Determine the [x, y] coordinate at the center of the cell enclosing the given text.  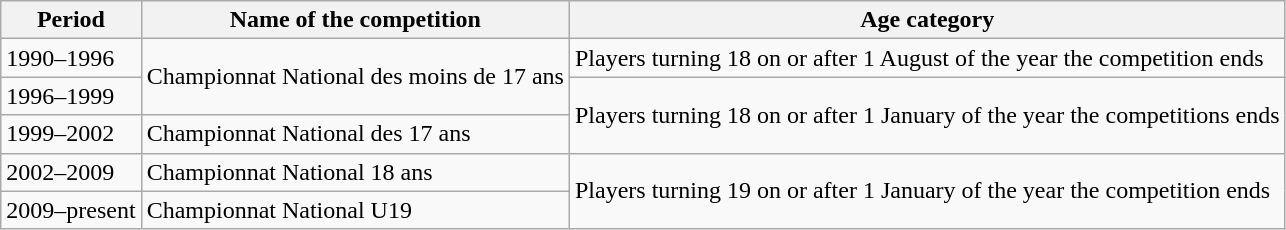
2009–present [71, 210]
1999–2002 [71, 134]
Age category [927, 20]
Name of the competition [355, 20]
2002–2009 [71, 172]
Championnat National U19 [355, 210]
1996–1999 [71, 96]
1990–1996 [71, 58]
Championnat National des moins de 17 ans [355, 77]
Period [71, 20]
Championnat National des 17 ans [355, 134]
Players turning 19 on or after 1 January of the year the competition ends [927, 191]
Players turning 18 on or after 1 January of the year the competitions ends [927, 115]
Players turning 18 on or after 1 August of the year the competition ends [927, 58]
Championnat National 18 ans [355, 172]
